Capture the cell that displays the provided text and extract its [x, y] central coordinate. 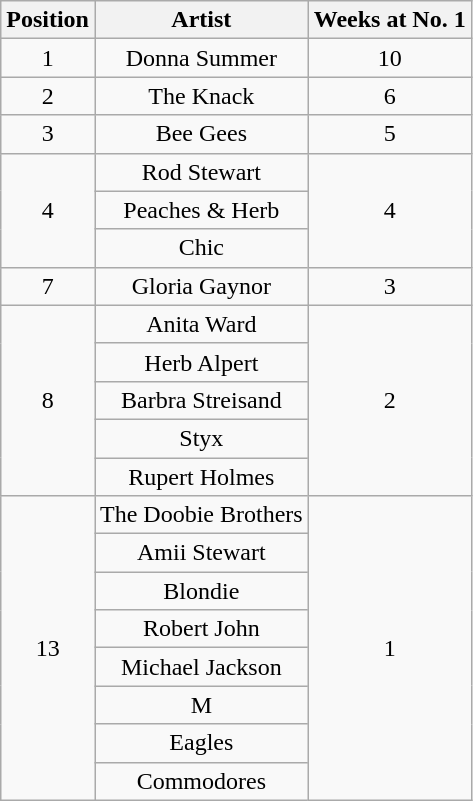
Commodores [201, 781]
Blondie [201, 591]
Weeks at No. 1 [390, 20]
10 [390, 58]
Position [48, 20]
Chic [201, 248]
Michael Jackson [201, 667]
Donna Summer [201, 58]
5 [390, 134]
6 [390, 96]
Barbra Streisand [201, 400]
Bee Gees [201, 134]
Anita Ward [201, 324]
7 [48, 286]
13 [48, 648]
Eagles [201, 743]
Gloria Gaynor [201, 286]
8 [48, 400]
Rod Stewart [201, 172]
The Knack [201, 96]
Peaches & Herb [201, 210]
Rupert Holmes [201, 477]
M [201, 705]
Styx [201, 438]
Amii Stewart [201, 553]
Robert John [201, 629]
Herb Alpert [201, 362]
Artist [201, 20]
The Doobie Brothers [201, 515]
